Detect which cell encompasses the target text, then output its (x, y) center coordinate. 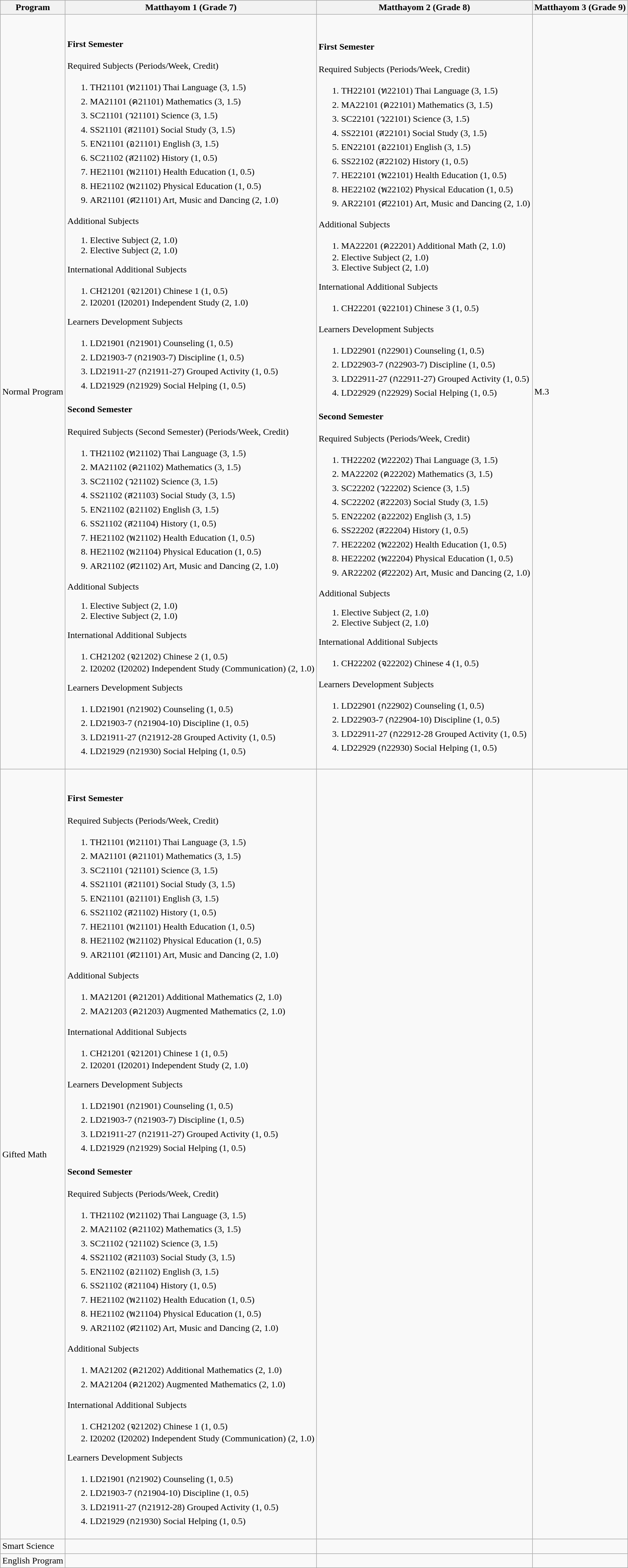
Matthayom 3 (Grade 9) (580, 8)
English Program (33, 1560)
Program (33, 8)
Matthayom 2 (Grade 8) (424, 8)
M.3 (580, 392)
Gifted Math (33, 1154)
Smart Science (33, 1546)
Normal Program (33, 392)
Matthayom 1 (Grade 7) (191, 8)
